Identify which cell holds the provided text, then report its (X, Y) central coordinate. 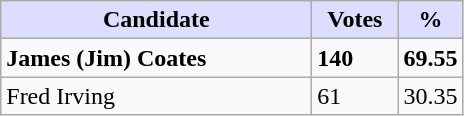
Votes (355, 20)
140 (355, 58)
61 (355, 96)
Fred Irving (156, 96)
69.55 (430, 58)
James (Jim) Coates (156, 58)
Candidate (156, 20)
30.35 (430, 96)
% (430, 20)
